Return the (x, y) coordinate for the center point of the cell that contains the specified text.  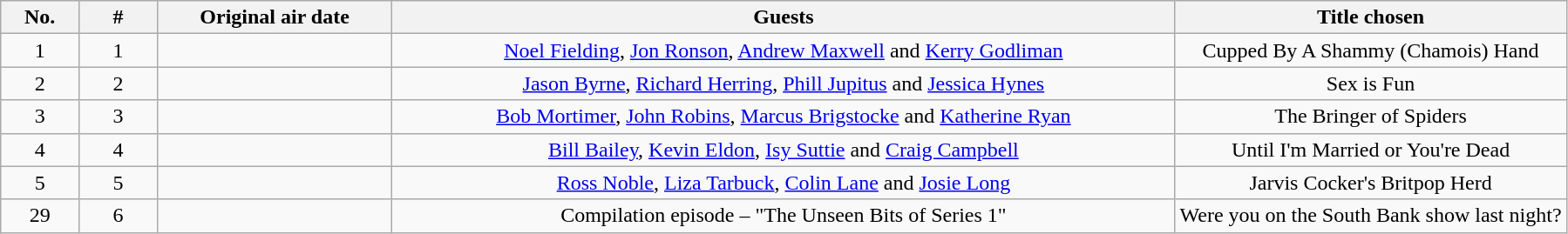
Bob Mortimer, John Robins, Marcus Brigstocke and Katherine Ryan (784, 117)
Cupped By A Shammy (Chamois) Hand (1370, 50)
No. (40, 17)
29 (40, 216)
Sex is Fun (1370, 84)
Guests (784, 17)
Ross Noble, Liza Tarbuck, Colin Lane and Josie Long (784, 183)
The Bringer of Spiders (1370, 117)
Jason Byrne, Richard Herring, Phill Jupitus and Jessica Hynes (784, 84)
Original air date (274, 17)
6 (119, 216)
Were you on the South Bank show last night? (1370, 216)
Until I'm Married or You're Dead (1370, 150)
Bill Bailey, Kevin Eldon, Isy Suttie and Craig Campbell (784, 150)
Jarvis Cocker's Britpop Herd (1370, 183)
Compilation episode – "The Unseen Bits of Series 1" (784, 216)
Title chosen (1370, 17)
Noel Fielding, Jon Ronson, Andrew Maxwell and Kerry Godliman (784, 50)
# (119, 17)
